Return [x, y] of the center of cell containing provided text 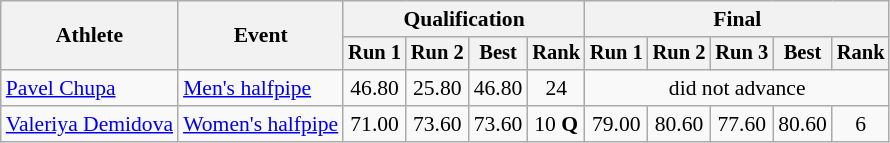
25.80 [438, 88]
77.60 [742, 124]
Athlete [90, 36]
24 [556, 88]
71.00 [374, 124]
Event [260, 36]
did not advance [737, 88]
Pavel Chupa [90, 88]
79.00 [616, 124]
Final [737, 19]
Men's halfpipe [260, 88]
Run 3 [742, 54]
Qualification [464, 19]
Women's halfpipe [260, 124]
Valeriya Demidova [90, 124]
10 Q [556, 124]
6 [861, 124]
